Output the [X, Y] coordinate of the center of the cell containing the given text.  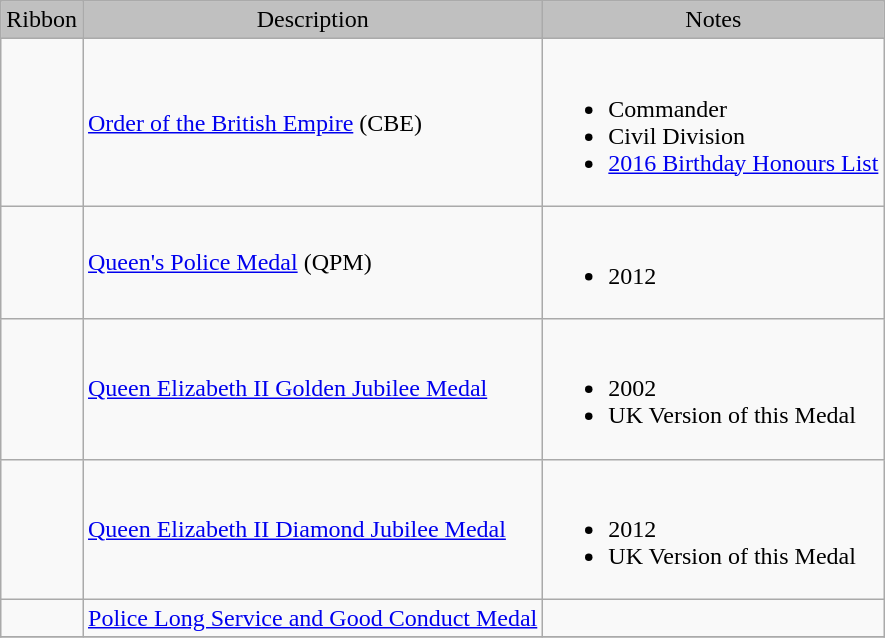
CommanderCivil Division2016 Birthday Honours List [714, 122]
2012UK Version of this Medal [714, 529]
Notes [714, 20]
Police Long Service and Good Conduct Medal [312, 618]
2012 [714, 262]
Order of the British Empire (CBE) [312, 122]
2002UK Version of this Medal [714, 389]
Queen's Police Medal (QPM) [312, 262]
Description [312, 20]
Ribbon [42, 20]
Queen Elizabeth II Diamond Jubilee Medal [312, 529]
Queen Elizabeth II Golden Jubilee Medal [312, 389]
